Provide the (x, y) coordinate of the cell's center where the given text is located.  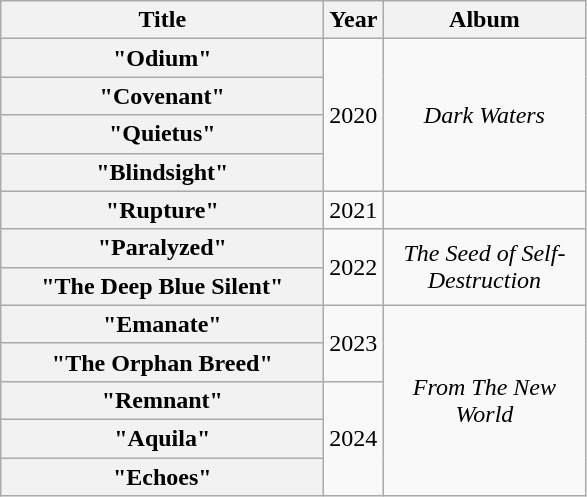
2022 (354, 267)
"Quietus" (162, 134)
"Remnant" (162, 400)
The Seed of Self-Destruction (484, 267)
"Covenant" (162, 96)
Title (162, 20)
2024 (354, 438)
"The Orphan Breed" (162, 362)
"Echoes" (162, 477)
2020 (354, 115)
"The Deep Blue Silent" (162, 286)
2021 (354, 210)
"Rupture" (162, 210)
"Paralyzed" (162, 248)
Dark Waters (484, 115)
Year (354, 20)
Album (484, 20)
From The New World (484, 400)
"Aquila" (162, 438)
"Blindsight" (162, 172)
2023 (354, 343)
"Odium" (162, 58)
"Emanate" (162, 324)
